Capture the cell that displays the provided text and extract its [X, Y] central coordinate. 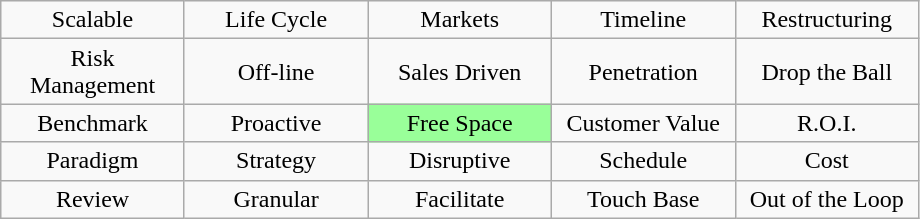
Drop the Ball [827, 72]
Markets [460, 20]
Timeline [643, 20]
Schedule [643, 161]
Strategy [276, 161]
Customer Value [643, 123]
R.O.I. [827, 123]
Restructuring [827, 20]
Disruptive [460, 161]
Cost [827, 161]
Penetration [643, 72]
Proactive [276, 123]
Scalable [93, 20]
Touch Base [643, 199]
Free Space [460, 123]
Review [93, 199]
Off-line [276, 72]
Life Cycle [276, 20]
Benchmark [93, 123]
Risk Management [93, 72]
Facilitate [460, 199]
Paradigm [93, 161]
Granular [276, 199]
Sales Driven [460, 72]
Out of the Loop [827, 199]
